Determine the (X, Y) coordinate at the center of the cell enclosing the given text.  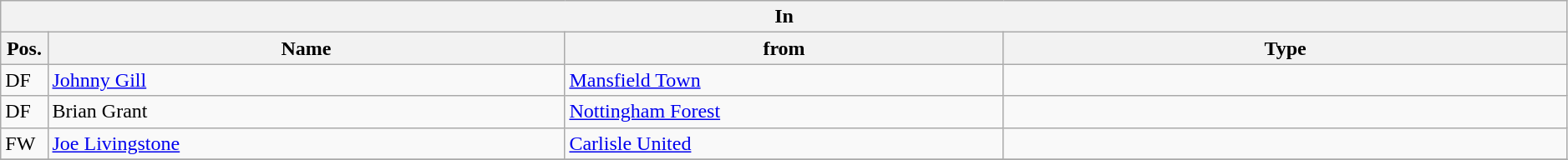
from (784, 48)
Mansfield Town (784, 80)
Nottingham Forest (784, 112)
Joe Livingstone (306, 143)
Type (1285, 48)
Brian Grant (306, 112)
Pos. (24, 48)
In (784, 17)
FW (24, 143)
Name (306, 48)
Johnny Gill (306, 80)
Carlisle United (784, 143)
